Determine the [x, y] coordinate at the center of the cell enclosing the given text.  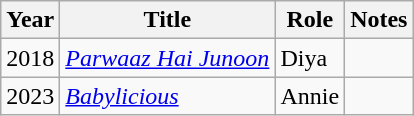
Title [168, 20]
Year [30, 20]
Annie [310, 96]
Role [310, 20]
Notes [379, 20]
2018 [30, 58]
Babylicious [168, 96]
2023 [30, 96]
Diya [310, 58]
Parwaaz Hai Junoon [168, 58]
